Pinpoint the cell where the given text exists, returning its [X, Y] midpoint coordinate. 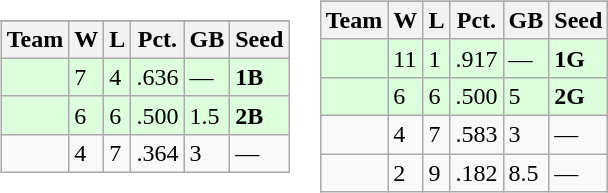
1G [578, 58]
2B [260, 115]
.583 [476, 134]
2G [578, 96]
1.5 [207, 115]
.917 [476, 58]
5 [526, 96]
2 [406, 173]
.364 [158, 153]
1B [260, 77]
.182 [476, 173]
11 [406, 58]
1 [436, 58]
8.5 [526, 173]
9 [436, 173]
.636 [158, 77]
